Detect which cell encompasses the target text, then output its (x, y) center coordinate. 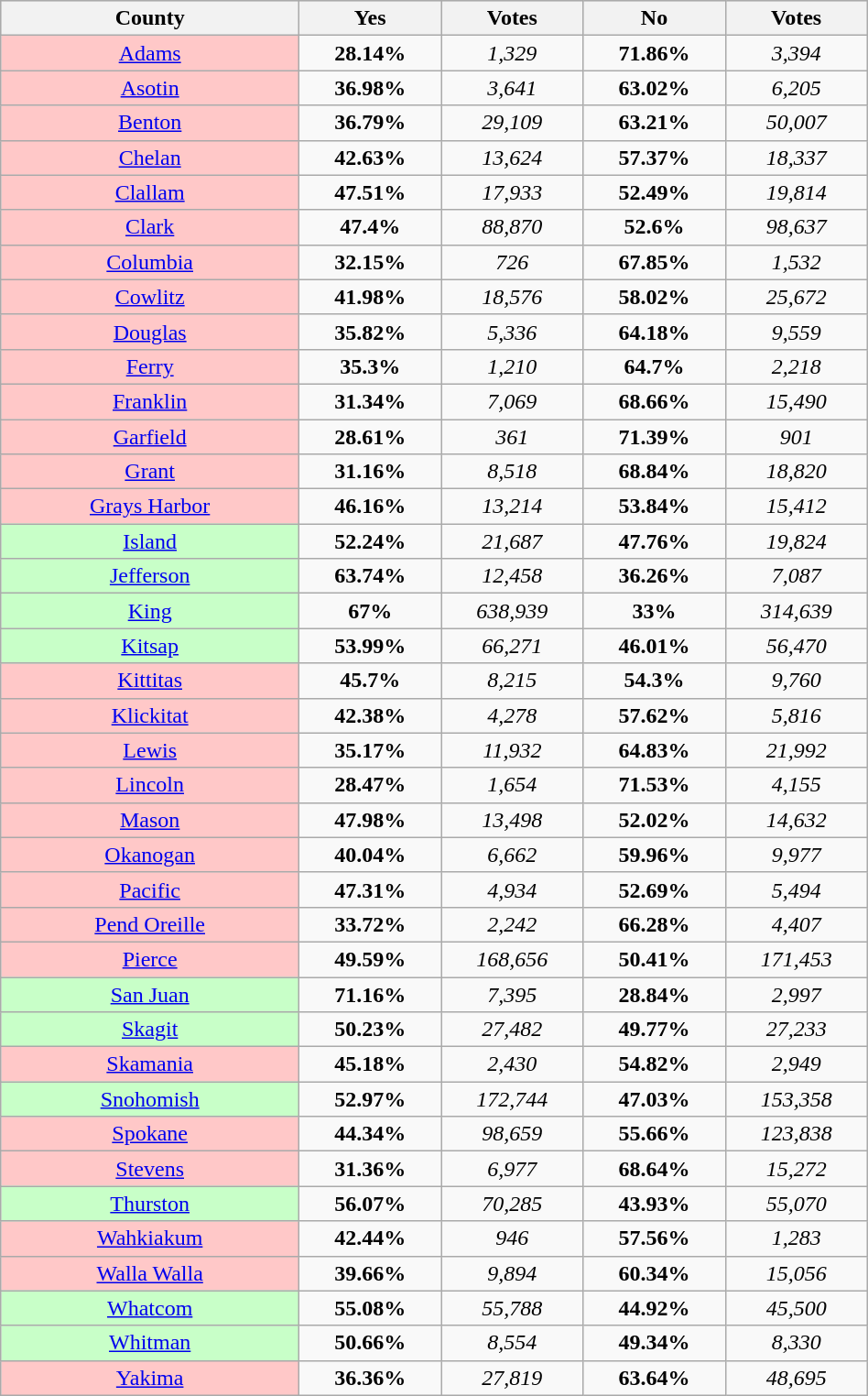
27,233 (797, 1030)
No (654, 18)
50.66% (370, 1343)
Pend Oreille (150, 924)
Columbia (150, 262)
Whatcom (150, 1308)
19,814 (797, 192)
Douglas (150, 332)
7,395 (513, 994)
3,641 (513, 88)
33.72% (370, 924)
55,788 (513, 1308)
Stevens (150, 1169)
4,155 (797, 785)
Benton (150, 123)
40.04% (370, 855)
55.08% (370, 1308)
33% (654, 611)
47.4% (370, 227)
Jefferson (150, 576)
Island (150, 541)
13,498 (513, 820)
49.59% (370, 959)
67% (370, 611)
13,214 (513, 507)
Whitman (150, 1343)
35.17% (370, 750)
47.76% (654, 541)
13,624 (513, 158)
9,760 (797, 681)
52.97% (370, 1099)
32.15% (370, 262)
3,394 (797, 53)
98,637 (797, 227)
Clark (150, 227)
71.86% (654, 53)
35.3% (370, 366)
1,283 (797, 1238)
171,453 (797, 959)
Mason (150, 820)
Walla Walla (150, 1273)
42.38% (370, 715)
19,824 (797, 541)
15,056 (797, 1273)
57.37% (654, 158)
638,939 (513, 611)
36.98% (370, 88)
55,070 (797, 1204)
18,576 (513, 297)
28.47% (370, 785)
48,695 (797, 1378)
27,482 (513, 1030)
59.96% (654, 855)
Pacific (150, 889)
52.24% (370, 541)
29,109 (513, 123)
Wahkiakum (150, 1238)
11,932 (513, 750)
5,336 (513, 332)
31.34% (370, 401)
9,977 (797, 855)
68.64% (654, 1169)
36.36% (370, 1378)
71.53% (654, 785)
88,870 (513, 227)
55.66% (654, 1134)
6,977 (513, 1169)
County (150, 18)
Thurston (150, 1204)
Yakima (150, 1378)
Chelan (150, 158)
28.14% (370, 53)
43.93% (654, 1204)
36.79% (370, 123)
27,819 (513, 1378)
49.34% (654, 1343)
2,430 (513, 1064)
4,407 (797, 924)
64.18% (654, 332)
314,639 (797, 611)
1,654 (513, 785)
21,687 (513, 541)
8,215 (513, 681)
Okanogan (150, 855)
71.39% (654, 437)
4,278 (513, 715)
2,949 (797, 1064)
Garfield (150, 437)
Kittitas (150, 681)
361 (513, 437)
Lincoln (150, 785)
15,272 (797, 1169)
1,532 (797, 262)
8,330 (797, 1343)
21,992 (797, 750)
18,820 (797, 472)
18,337 (797, 158)
6,662 (513, 855)
Ferry (150, 366)
98,659 (513, 1134)
Franklin (150, 401)
50.23% (370, 1030)
1,329 (513, 53)
64.83% (654, 750)
63.74% (370, 576)
64.7% (654, 366)
8,554 (513, 1343)
54.82% (654, 1064)
63.64% (654, 1378)
12,458 (513, 576)
8,518 (513, 472)
Skagit (150, 1030)
68.84% (654, 472)
50,007 (797, 123)
46.01% (654, 646)
54.3% (654, 681)
Klickitat (150, 715)
14,632 (797, 820)
53.84% (654, 507)
46.16% (370, 507)
66,271 (513, 646)
49.77% (654, 1030)
15,412 (797, 507)
31.16% (370, 472)
71.16% (370, 994)
Yes (370, 18)
47.98% (370, 820)
28.61% (370, 437)
946 (513, 1238)
50.41% (654, 959)
66.28% (654, 924)
70,285 (513, 1204)
52.6% (654, 227)
Pierce (150, 959)
53.99% (370, 646)
58.02% (654, 297)
47.31% (370, 889)
67.85% (654, 262)
42.63% (370, 158)
25,672 (797, 297)
4,934 (513, 889)
6,205 (797, 88)
60.34% (654, 1273)
17,933 (513, 192)
15,490 (797, 401)
63.02% (654, 88)
57.62% (654, 715)
2,242 (513, 924)
39.66% (370, 1273)
44.34% (370, 1134)
56.07% (370, 1204)
42.44% (370, 1238)
31.36% (370, 1169)
52.69% (654, 889)
Cowlitz (150, 297)
45.18% (370, 1064)
King (150, 611)
2,997 (797, 994)
5,494 (797, 889)
9,559 (797, 332)
1,210 (513, 366)
68.66% (654, 401)
9,894 (513, 1273)
45.7% (370, 681)
7,087 (797, 576)
57.56% (654, 1238)
52.49% (654, 192)
28.84% (654, 994)
Skamania (150, 1064)
Adams (150, 53)
52.02% (654, 820)
Lewis (150, 750)
36.26% (654, 576)
35.82% (370, 332)
Clallam (150, 192)
47.03% (654, 1099)
San Juan (150, 994)
153,358 (797, 1099)
44.92% (654, 1308)
Kitsap (150, 646)
726 (513, 262)
47.51% (370, 192)
56,470 (797, 646)
63.21% (654, 123)
Grant (150, 472)
Asotin (150, 88)
Grays Harbor (150, 507)
41.98% (370, 297)
172,744 (513, 1099)
901 (797, 437)
Snohomish (150, 1099)
5,816 (797, 715)
7,069 (513, 401)
Spokane (150, 1134)
123,838 (797, 1134)
2,218 (797, 366)
168,656 (513, 959)
45,500 (797, 1308)
